Determine the (X, Y) coordinate at the center of the cell enclosing the given text.  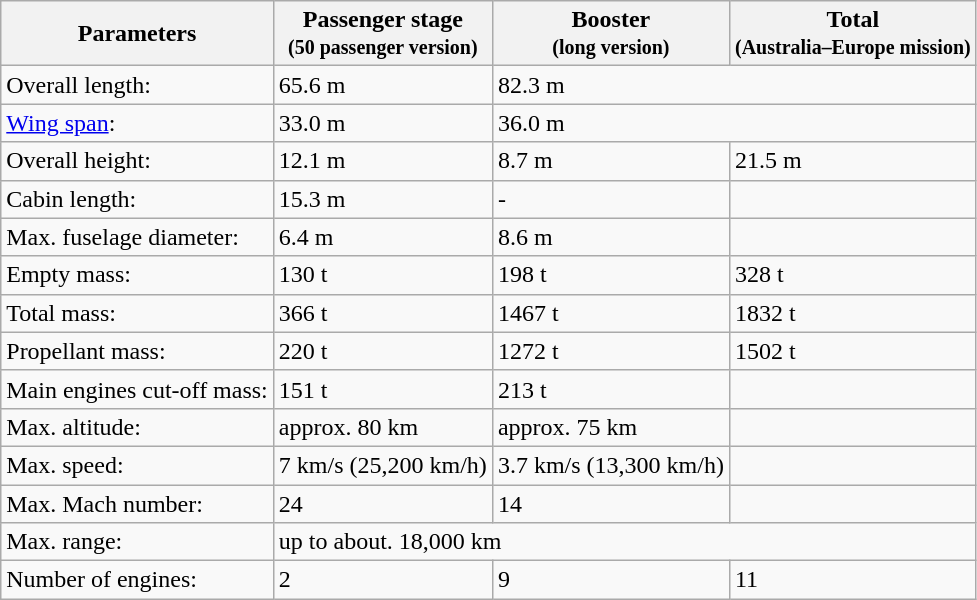
15.3 m (382, 199)
Total mass: (138, 313)
Overall height: (138, 161)
7 km/s (25,200 km/h) (382, 465)
65.6 m (382, 85)
220 t (382, 351)
82.3 m (734, 85)
33.0 m (382, 123)
11 (852, 580)
Empty mass: (138, 275)
Main engines cut-off mass: (138, 389)
1272 t (610, 351)
Cabin length: (138, 199)
36.0 m (734, 123)
Wing span: (138, 123)
Total(Australia–Europe mission) (852, 34)
Max. Mach number: (138, 503)
Max. range: (138, 542)
12.1 m (382, 161)
1832 t (852, 313)
Number of engines: (138, 580)
up to about. 18,000 km (624, 542)
328 t (852, 275)
2 (382, 580)
- (610, 199)
Max. speed: (138, 465)
approx. 80 km (382, 427)
151 t (382, 389)
Propellant mass: (138, 351)
198 t (610, 275)
6.4 m (382, 237)
Max. fuselage diameter: (138, 237)
24 (382, 503)
Passenger stage (50 passenger version) (382, 34)
366 t (382, 313)
1502 t (852, 351)
9 (610, 580)
3.7 km/s (13,300 km/h) (610, 465)
130 t (382, 275)
8.7 m (610, 161)
Overall length: (138, 85)
21.5 m (852, 161)
8.6 m (610, 237)
213 t (610, 389)
Booster(long version) (610, 34)
Max. altitude: (138, 427)
14 (610, 503)
approx. 75 km (610, 427)
1467 t (610, 313)
Parameters (138, 34)
